From the cell containing the given text, extract its center point as [X, Y] coordinate. 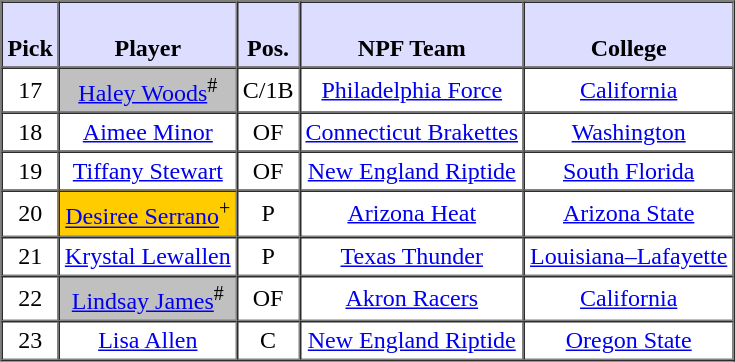
Pick [30, 35]
Desiree Serrano+ [148, 214]
Oregon State [628, 340]
18 [30, 132]
Arizona Heat [412, 214]
Player [148, 35]
South Florida [628, 172]
23 [30, 340]
Washington [628, 132]
C/1B [268, 90]
Lisa Allen [148, 340]
19 [30, 172]
22 [30, 298]
C [268, 340]
20 [30, 214]
Lindsay James# [148, 298]
Krystal Lewallen [148, 256]
Louisiana–Lafayette [628, 256]
Philadelphia Force [412, 90]
Haley Woods# [148, 90]
Tiffany Stewart [148, 172]
Texas Thunder [412, 256]
17 [30, 90]
NPF Team [412, 35]
Aimee Minor [148, 132]
Akron Racers [412, 298]
21 [30, 256]
Pos. [268, 35]
Arizona State [628, 214]
Connecticut Brakettes [412, 132]
College [628, 35]
